Extract the (X, Y) coordinate from the center of the cell holding the provided text.  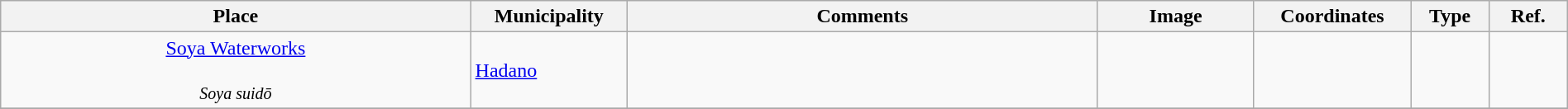
Hadano (549, 70)
Image (1176, 17)
Comments (863, 17)
Place (236, 17)
Soya WaterworksSoya suidō (236, 70)
Municipality (549, 17)
Type (1451, 17)
Coordinates (1331, 17)
Ref. (1528, 17)
